Scan for the cell matching the given text and deliver its (x, y) coordinate at center. 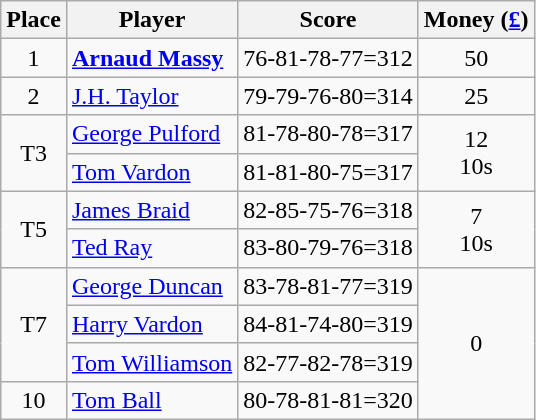
Score (328, 20)
George Pulford (152, 134)
10 (34, 400)
1 (34, 58)
Harry Vardon (152, 324)
2 (34, 96)
83-78-81-77=319 (328, 286)
25 (476, 96)
Ted Ray (152, 248)
Tom Vardon (152, 172)
79-79-76-80=314 (328, 96)
Player (152, 20)
Tom Ball (152, 400)
0 (476, 343)
George Duncan (152, 286)
80-78-81-81=320 (328, 400)
81-78-80-78=317 (328, 134)
82-85-75-76=318 (328, 210)
Place (34, 20)
83-80-79-76=318 (328, 248)
82-77-82-78=319 (328, 362)
50 (476, 58)
Money (£) (476, 20)
T3 (34, 153)
T5 (34, 229)
710s (476, 229)
76-81-78-77=312 (328, 58)
Arnaud Massy (152, 58)
T7 (34, 324)
James Braid (152, 210)
81-81-80-75=317 (328, 172)
84-81-74-80=319 (328, 324)
J.H. Taylor (152, 96)
Tom Williamson (152, 362)
1210s (476, 153)
